Locate the cell with the specified text and output its [X, Y] center coordinate. 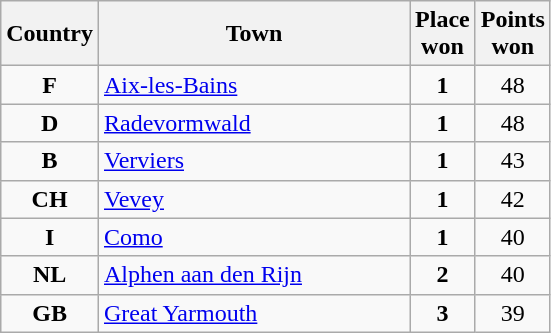
Points won [512, 34]
42 [512, 199]
F [50, 85]
Aix-les-Bains [254, 85]
Vevey [254, 199]
Country [50, 34]
Town [254, 34]
39 [512, 313]
Great Yarmouth [254, 313]
Como [254, 237]
D [50, 123]
CH [50, 199]
GB [50, 313]
I [50, 237]
Radevormwald [254, 123]
3 [443, 313]
Alphen aan den Rijn [254, 275]
Place won [443, 34]
NL [50, 275]
Verviers [254, 161]
2 [443, 275]
B [50, 161]
43 [512, 161]
